For the text-containing cell, return its midpoint in [x, y] coordinate format. 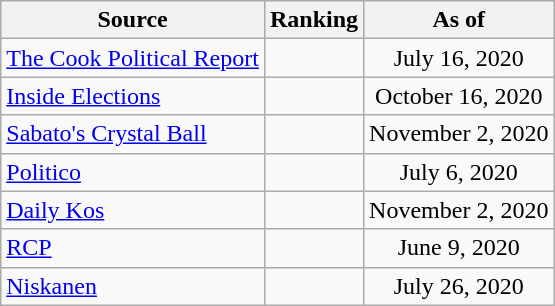
Sabato's Crystal Ball [133, 134]
Niskanen [133, 286]
October 16, 2020 [459, 96]
RCP [133, 248]
Source [133, 20]
July 6, 2020 [459, 172]
Daily Kos [133, 210]
The Cook Political Report [133, 58]
Politico [133, 172]
July 26, 2020 [459, 286]
As of [459, 20]
June 9, 2020 [459, 248]
July 16, 2020 [459, 58]
Ranking [314, 20]
Inside Elections [133, 96]
